Output the (x, y) coordinate of the center of the cell containing the given text.  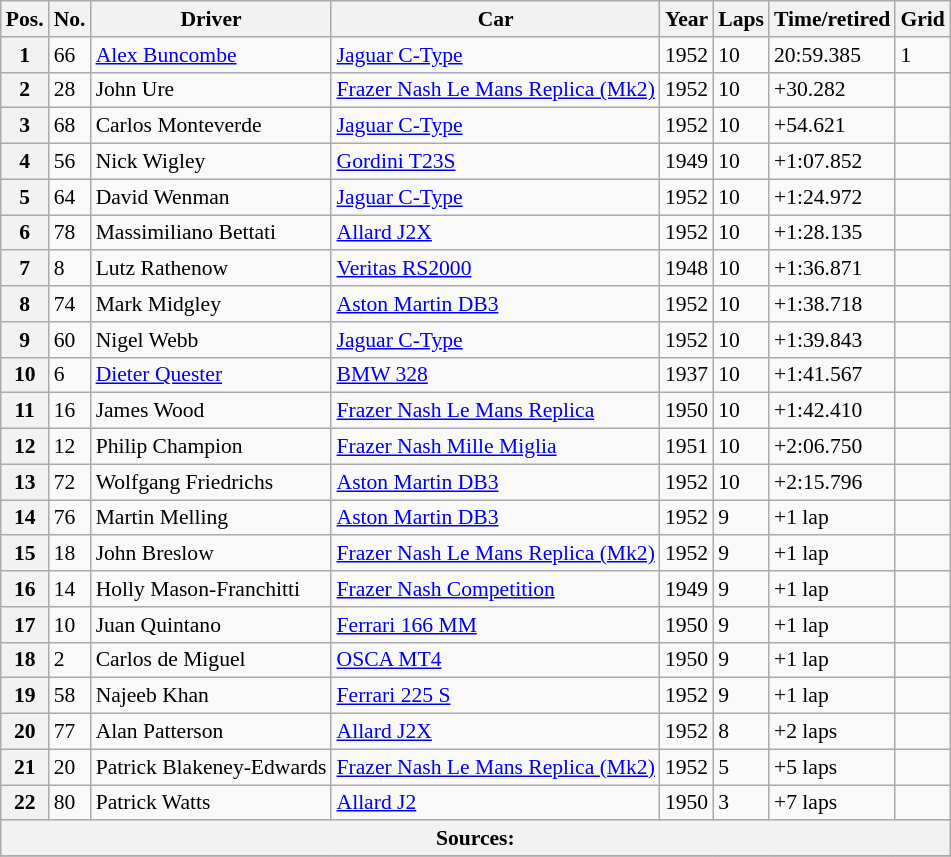
72 (70, 482)
OSCA MT4 (495, 660)
20:59.385 (832, 55)
11 (25, 411)
21 (25, 767)
66 (70, 55)
No. (70, 19)
David Wenman (212, 197)
60 (70, 340)
Allard J2 (495, 803)
Najeeb Khan (212, 696)
BMW 328 (495, 375)
Frazer Nash Le Mans Replica (495, 411)
Martin Melling (212, 518)
56 (70, 162)
James Wood (212, 411)
Carlos de Miguel (212, 660)
Carlos Monteverde (212, 126)
Juan Quintano (212, 625)
19 (25, 696)
Gordini T23S (495, 162)
+1:36.871 (832, 269)
58 (70, 696)
+2:06.750 (832, 447)
+54.621 (832, 126)
Grid (922, 19)
Wolfgang Friedrichs (212, 482)
1948 (686, 269)
Sources: (476, 839)
80 (70, 803)
+7 laps (832, 803)
1937 (686, 375)
+2:15.796 (832, 482)
+1:38.718 (832, 304)
17 (25, 625)
+1:28.135 (832, 233)
Veritas RS2000 (495, 269)
Pos. (25, 19)
Frazer Nash Competition (495, 589)
John Ure (212, 90)
Dieter Quester (212, 375)
13 (25, 482)
Laps (741, 19)
22 (25, 803)
+1:42.410 (832, 411)
Time/retired (832, 19)
76 (70, 518)
Lutz Rathenow (212, 269)
77 (70, 732)
+30.282 (832, 90)
Patrick Watts (212, 803)
John Breslow (212, 554)
Car (495, 19)
Holly Mason-Franchitti (212, 589)
Nigel Webb (212, 340)
Nick Wigley (212, 162)
Alan Patterson (212, 732)
28 (70, 90)
78 (70, 233)
+5 laps (832, 767)
64 (70, 197)
+1:24.972 (832, 197)
+1:39.843 (832, 340)
+1:41.567 (832, 375)
Philip Champion (212, 447)
Massimiliano Bettati (212, 233)
+1:07.852 (832, 162)
15 (25, 554)
Frazer Nash Mille Miglia (495, 447)
1951 (686, 447)
74 (70, 304)
Ferrari 166 MM (495, 625)
68 (70, 126)
Driver (212, 19)
Year (686, 19)
Patrick Blakeney-Edwards (212, 767)
Alex Buncombe (212, 55)
Ferrari 225 S (495, 696)
4 (25, 162)
Mark Midgley (212, 304)
7 (25, 269)
+2 laps (832, 732)
